Return [x, y] of the center of cell containing provided text 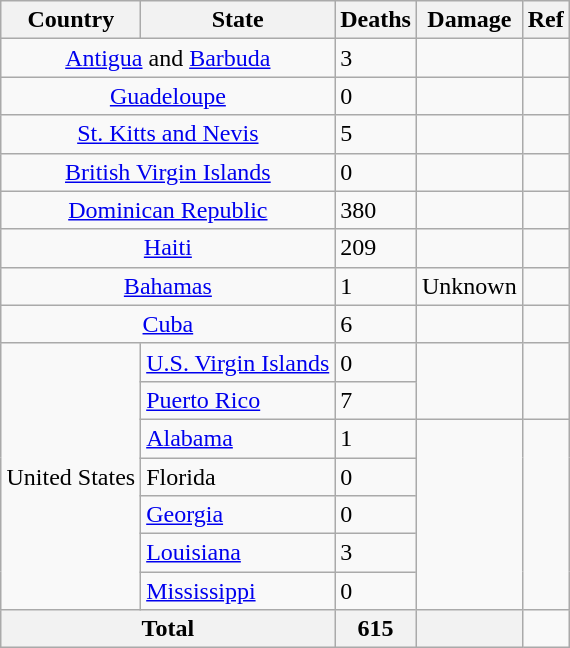
Alabama [238, 438]
Damage [469, 20]
Country [71, 20]
6 [376, 324]
5 [376, 134]
Mississippi [238, 591]
Ref [546, 20]
Bahamas [168, 286]
Unknown [469, 286]
United States [71, 476]
Dominican Republic [168, 210]
St. Kitts and Nevis [168, 134]
Puerto Rico [238, 400]
Guadeloupe [168, 96]
Haiti [168, 248]
Deaths [376, 20]
U.S. Virgin Islands [238, 362]
Antigua and Barbuda [168, 58]
Louisiana [238, 553]
380 [376, 210]
Florida [238, 477]
Georgia [238, 515]
209 [376, 248]
British Virgin Islands [168, 172]
Cuba [168, 324]
State [238, 20]
7 [376, 400]
615 [376, 629]
Total [168, 629]
